Scan for the cell matching the given text and deliver its (x, y) coordinate at center. 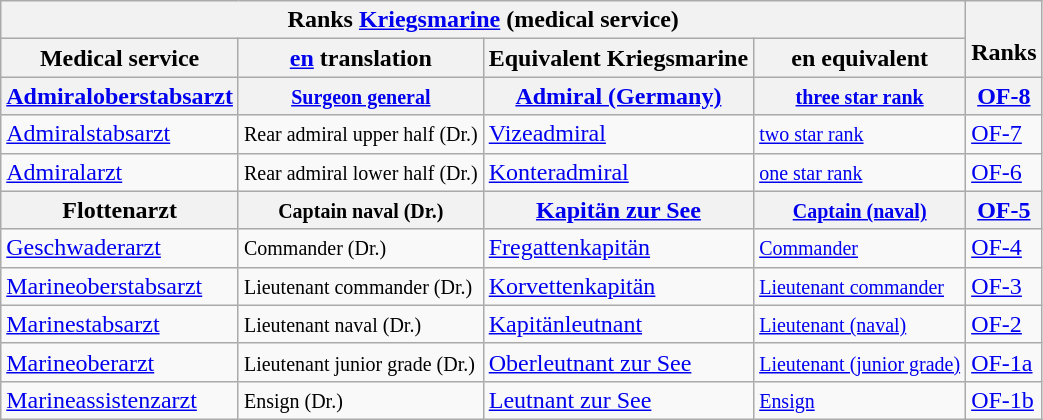
Surgeon general (360, 96)
OF-6 (1004, 172)
Equivalent Kriegsmarine (618, 58)
two star rank (860, 134)
three star rank (860, 96)
OF-7 (1004, 134)
OF-1a (1004, 362)
Leutnant zur See (618, 400)
Commander (Dr.) (360, 248)
Ranks Kriegsmarine (medical service) (484, 20)
OF-3 (1004, 286)
Vizeadmiral (618, 134)
Lieutenant (junior grade) (860, 362)
Kapitänleutnant (618, 324)
Rear admiral upper half (Dr.) (360, 134)
Marinestabsarzt (120, 324)
en translation (360, 58)
en equivalent (860, 58)
OF-1b (1004, 400)
Lieutenant commander (860, 286)
Captain (naval) (860, 210)
Captain naval (Dr.) (360, 210)
Lieutenant naval (Dr.) (360, 324)
Admiral (Germany) (618, 96)
Marineassistenzarzt (120, 400)
Fregattenkapitän (618, 248)
one star rank (860, 172)
Korvettenkapitän (618, 286)
Geschwaderarzt (120, 248)
Commander (860, 248)
Lieutenant junior grade (Dr.) (360, 362)
Admiralarzt (120, 172)
OF-8 (1004, 96)
OF-4 (1004, 248)
Marineoberstabsarzt (120, 286)
Konteradmiral (618, 172)
Medical service (120, 58)
Flottenarzt (120, 210)
Admiraloberstabsarzt (120, 96)
Marineoberarzt (120, 362)
OF-2 (1004, 324)
OF-5 (1004, 210)
Ensign (860, 400)
Rear admiral lower half (Dr.) (360, 172)
Admiralstabsarzt (120, 134)
Ranks (1004, 39)
Lieutenant commander (Dr.) (360, 286)
Lieutenant (naval) (860, 324)
Oberleutnant zur See (618, 362)
Kapitän zur See (618, 210)
Ensign (Dr.) (360, 400)
